Capture the cell that displays the provided text and extract its [x, y] central coordinate. 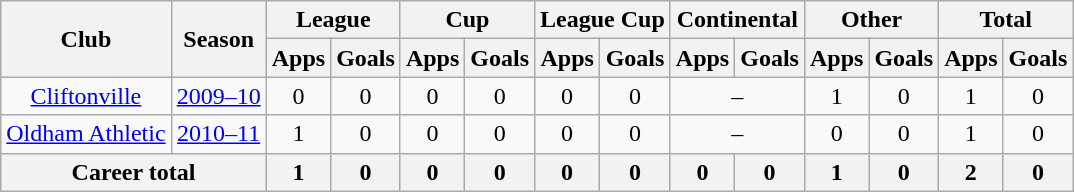
2009–10 [218, 96]
2010–11 [218, 134]
Continental [737, 20]
Club [86, 39]
Career total [134, 172]
Oldham Athletic [86, 134]
Other [871, 20]
League [333, 20]
Cliftonville [86, 96]
Season [218, 39]
2 [971, 172]
Cup [467, 20]
Total [1006, 20]
League Cup [603, 20]
